Search for the cell housing the specified text and yield its [x, y] center coordinate. 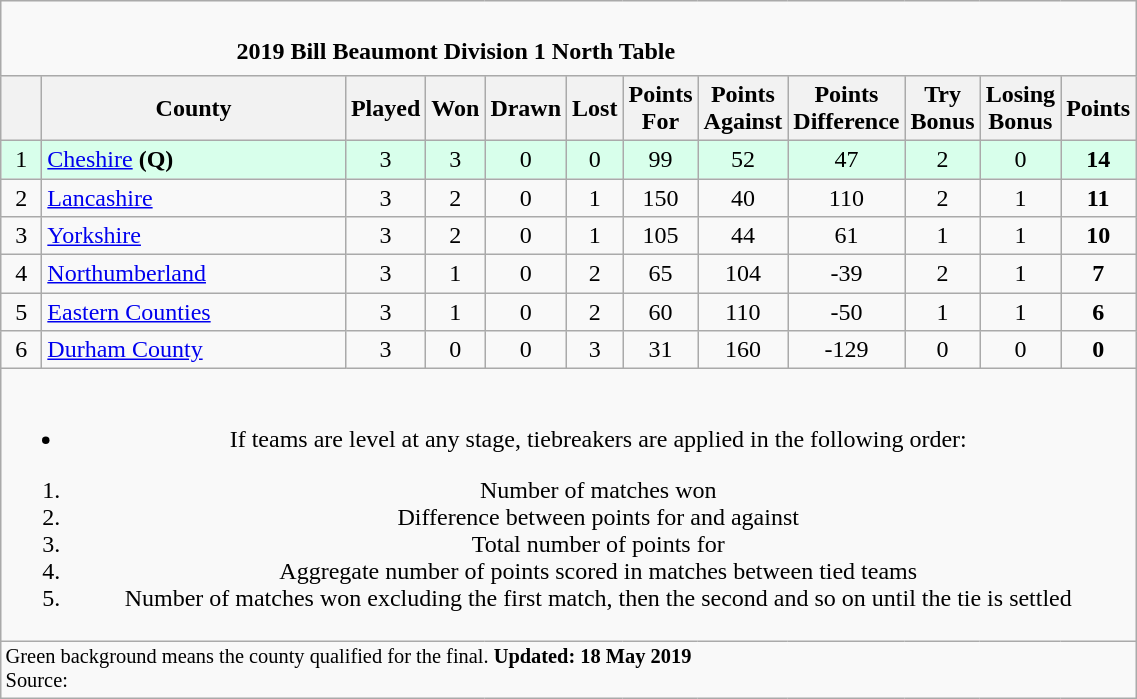
Yorkshire [194, 236]
-50 [846, 312]
11 [1098, 197]
5 [22, 312]
40 [743, 197]
14 [1098, 159]
61 [846, 236]
Points Against [743, 108]
Green background means the county qualified for the final. Updated: 18 May 2019Source: [568, 670]
60 [660, 312]
31 [660, 350]
Drawn [526, 108]
52 [743, 159]
105 [660, 236]
Lancashire [194, 197]
-39 [846, 274]
104 [743, 274]
Eastern Counties [194, 312]
Try Bonus [942, 108]
Points For [660, 108]
County [194, 108]
44 [743, 236]
Points [1098, 108]
7 [1098, 274]
160 [743, 350]
Durham County [194, 350]
Won [456, 108]
Losing Bonus [1020, 108]
99 [660, 159]
Northumberland [194, 274]
Lost [595, 108]
4 [22, 274]
Points Difference [846, 108]
10 [1098, 236]
Played [385, 108]
Cheshire (Q) [194, 159]
65 [660, 274]
47 [846, 159]
150 [660, 197]
-129 [846, 350]
